Pinpoint the cell where the given text exists, returning its (x, y) midpoint coordinate. 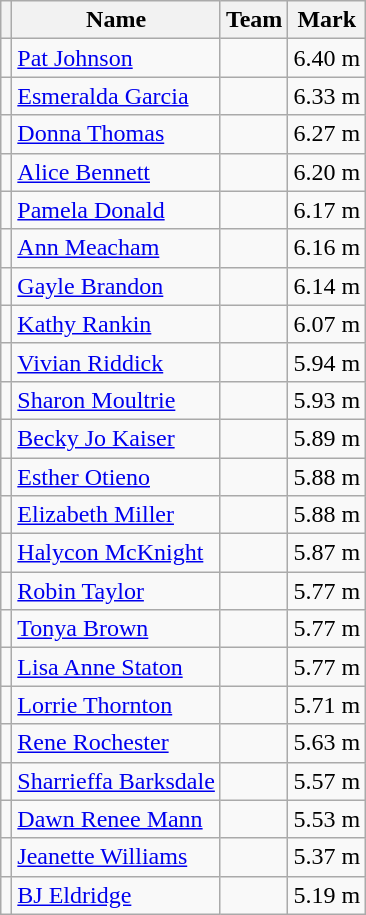
Donna Thomas (116, 134)
Lorrie Thornton (116, 705)
Gayle Brandon (116, 286)
5.71 m (327, 705)
Jeanette Williams (116, 857)
Esther Otieno (116, 477)
Robin Taylor (116, 591)
5.87 m (327, 553)
Name (116, 20)
Pat Johnson (116, 58)
Lisa Anne Staton (116, 667)
Halycon McKnight (116, 553)
6.33 m (327, 96)
5.93 m (327, 400)
6.27 m (327, 134)
6.17 m (327, 210)
6.20 m (327, 172)
Tonya Brown (116, 629)
Pamela Donald (116, 210)
5.57 m (327, 781)
Esmeralda Garcia (116, 96)
Ann Meacham (116, 248)
6.14 m (327, 286)
5.37 m (327, 857)
Sharrieffa Barksdale (116, 781)
Rene Rochester (116, 743)
6.40 m (327, 58)
Mark (327, 20)
5.94 m (327, 362)
5.19 m (327, 895)
Kathy Rankin (116, 324)
Elizabeth Miller (116, 515)
Alice Bennett (116, 172)
Sharon Moultrie (116, 400)
Team (254, 20)
6.16 m (327, 248)
Dawn Renee Mann (116, 819)
BJ Eldridge (116, 895)
Vivian Riddick (116, 362)
6.07 m (327, 324)
5.89 m (327, 438)
5.63 m (327, 743)
5.53 m (327, 819)
Becky Jo Kaiser (116, 438)
